Output the (x, y) coordinate of the center of the cell containing the given text.  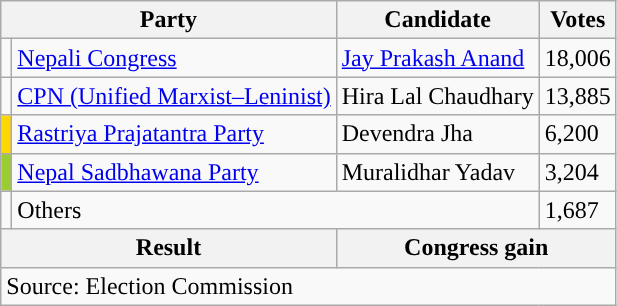
1,687 (578, 210)
13,885 (578, 96)
Devendra Jha (438, 134)
Nepal Sadbhawana Party (174, 172)
3,204 (578, 172)
Party (168, 20)
Nepali Congress (174, 58)
Congress gain (476, 248)
Source: Election Commission (308, 286)
Result (168, 248)
Others (276, 210)
18,006 (578, 58)
Jay Prakash Anand (438, 58)
Rastriya Prajatantra Party (174, 134)
Candidate (438, 20)
Muralidhar Yadav (438, 172)
CPN (Unified Marxist–Leninist) (174, 96)
6,200 (578, 134)
Votes (578, 20)
Hira Lal Chaudhary (438, 96)
